Scan for the cell matching the given text and deliver its [x, y] coordinate at center. 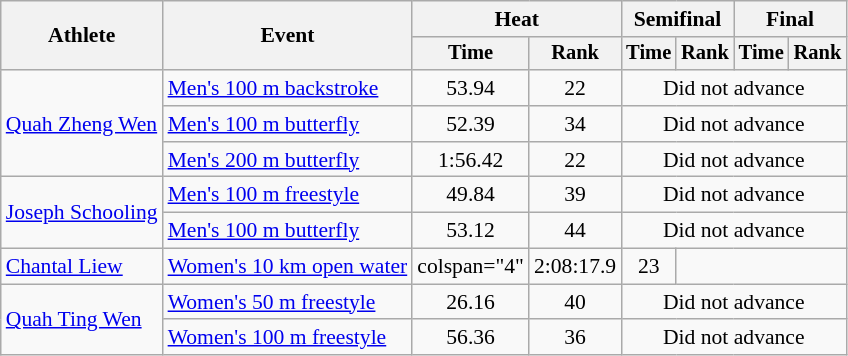
Quah Ting Wen [82, 320]
39 [575, 195]
53.12 [470, 231]
53.94 [470, 88]
34 [575, 124]
23 [648, 267]
Heat [516, 19]
Joseph Schooling [82, 212]
Men's 100 m backstroke [288, 88]
Final [790, 19]
2:08:17.9 [575, 267]
40 [575, 302]
26.16 [470, 302]
49.84 [470, 195]
Chantal Liew [82, 267]
Event [288, 36]
44 [575, 231]
Men's 200 m butterfly [288, 160]
Women's 10 km open water [288, 267]
52.39 [470, 124]
Athlete [82, 36]
36 [575, 338]
Women's 100 m freestyle [288, 338]
Semifinal [677, 19]
1:56.42 [470, 160]
Quah Zheng Wen [82, 124]
Men's 100 m freestyle [288, 195]
56.36 [470, 338]
Women's 50 m freestyle [288, 302]
colspan="4" [470, 267]
